Scan for the cell matching the given text and deliver its (x, y) coordinate at center. 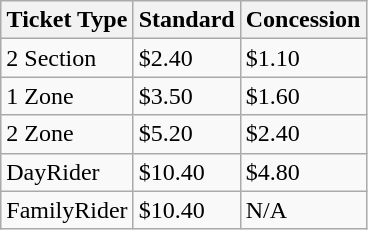
$5.20 (186, 134)
1 Zone (67, 96)
DayRider (67, 172)
$1.60 (303, 96)
Concession (303, 20)
$3.50 (186, 96)
$1.10 (303, 58)
2 Section (67, 58)
$4.80 (303, 172)
N/A (303, 210)
Standard (186, 20)
Ticket Type (67, 20)
FamilyRider (67, 210)
2 Zone (67, 134)
